Pinpoint the cell where the given text exists, returning its (X, Y) midpoint coordinate. 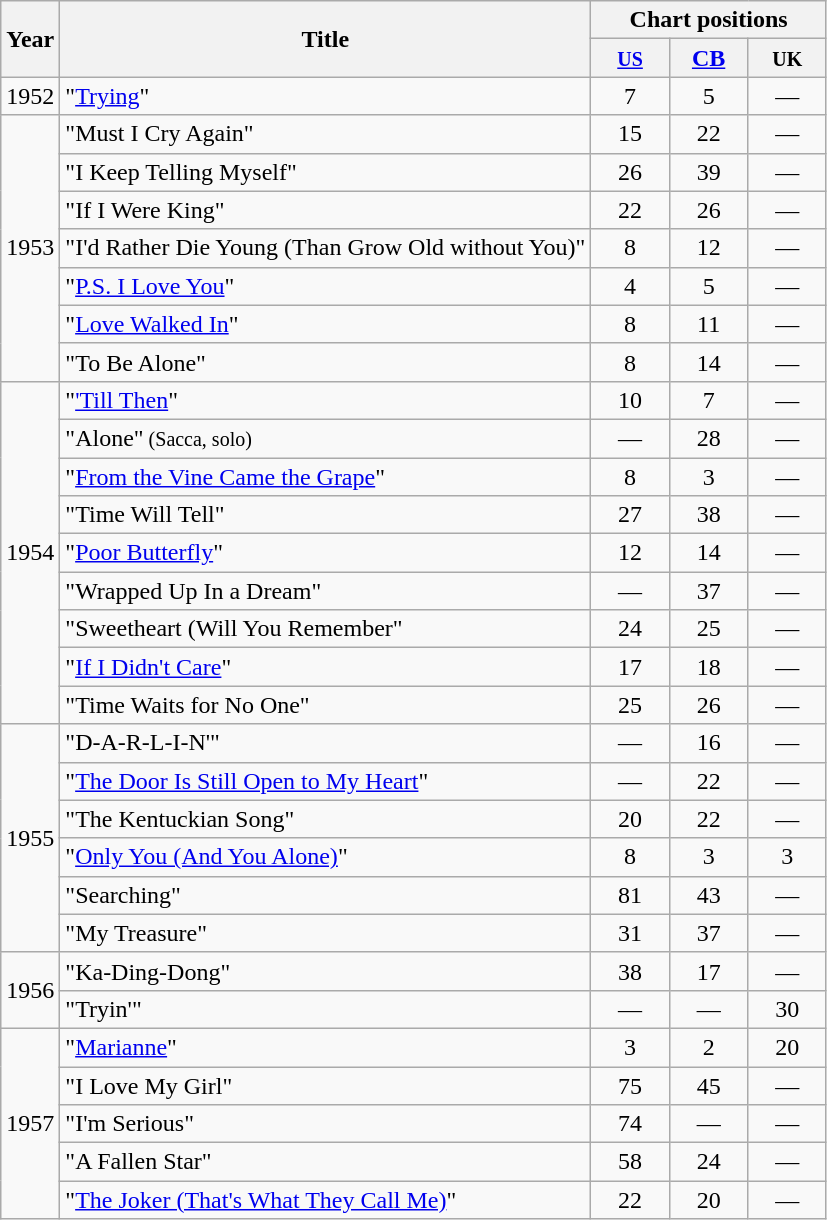
"I Keep Telling Myself" (326, 172)
"P.S. I Love You" (326, 286)
"To Be Alone" (326, 362)
"Must I Cry Again" (326, 134)
30 (788, 1009)
"My Treasure" (326, 933)
"D-A-R-L-I-N'" (326, 743)
"The Kentuckian Song" (326, 819)
"I'm Serious" (326, 1124)
"I Love My Girl" (326, 1085)
"'Till Then" (326, 400)
CB (708, 58)
Title (326, 39)
2 (708, 1047)
10 (630, 400)
"Marianne" (326, 1047)
UK (788, 58)
"Sweetheart (Will You Remember" (326, 629)
"If I Didn't Care" (326, 667)
"Searching" (326, 895)
Chart positions (709, 20)
"Ka-Ding-Dong" (326, 971)
11 (708, 324)
27 (630, 515)
15 (630, 134)
1956 (30, 990)
45 (708, 1085)
1955 (30, 838)
1954 (30, 552)
81 (630, 895)
1957 (30, 1123)
4 (630, 286)
"Alone" (Sacca, solo) (326, 438)
39 (708, 172)
1953 (30, 248)
75 (630, 1085)
16 (708, 743)
"From the Vine Came the Grape" (326, 477)
"A Fallen Star" (326, 1162)
"If I Were King" (326, 210)
"Time Waits for No One" (326, 705)
"The Joker (That's What They Call Me)" (326, 1200)
"Love Walked In" (326, 324)
"The Door Is Still Open to My Heart" (326, 781)
US (630, 58)
"I'd Rather Die Young (Than Grow Old without You)" (326, 248)
"Tryin'" (326, 1009)
"Poor Butterfly" (326, 553)
18 (708, 667)
28 (708, 438)
43 (708, 895)
1952 (30, 96)
"Time Will Tell" (326, 515)
Year (30, 39)
58 (630, 1162)
"Trying" (326, 96)
31 (630, 933)
"Only You (And You Alone)" (326, 857)
74 (630, 1124)
"Wrapped Up In a Dream" (326, 591)
